Locate the cell with the specified text and output its [X, Y] center coordinate. 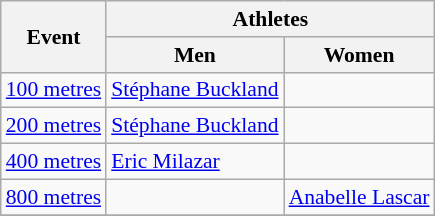
Women [360, 55]
Anabelle Lascar [360, 197]
400 metres [54, 162]
Event [54, 36]
200 metres [54, 126]
Men [194, 55]
800 metres [54, 197]
Athletes [270, 19]
100 metres [54, 90]
Eric Milazar [194, 162]
